Determine the [X, Y] coordinate at the center of the cell enclosing the given text.  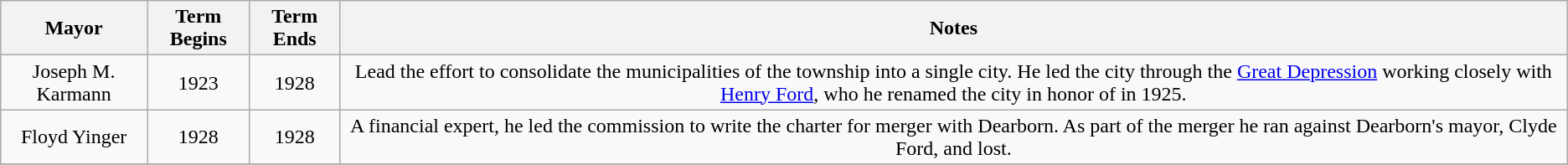
1923 [199, 82]
Term Begins [199, 28]
Floyd Yinger [74, 137]
Mayor [74, 28]
Term Ends [295, 28]
Joseph M. Karmann [74, 82]
Notes [953, 28]
